Scan for the cell matching the given text and deliver its [x, y] coordinate at center. 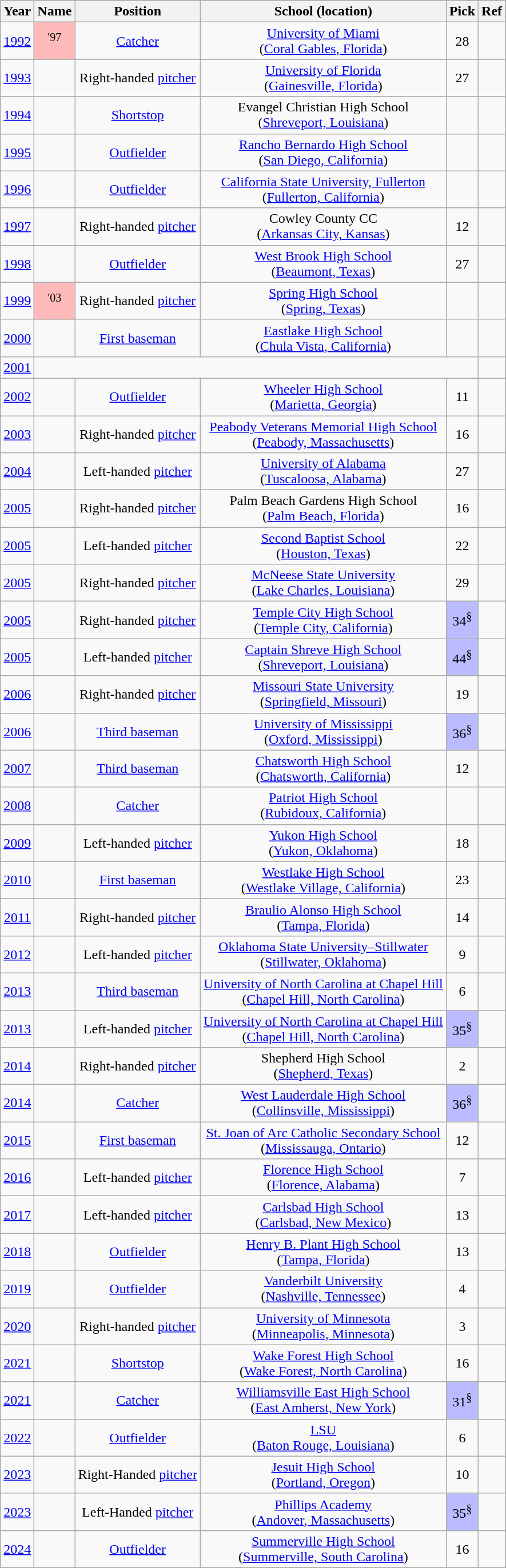
Temple City High School(Temple City, California) [324, 620]
14 [462, 917]
Second Baptist School(Houston, Texas) [324, 546]
Phillips Academy(Andover, Massachusetts) [324, 1511]
1998 [17, 264]
Wake Forest High School(Wake Forest, North Carolina) [324, 1363]
School (location) [324, 11]
1992 [17, 41]
2018 [17, 1252]
34§ [462, 620]
St. Joan of Arc Catholic Secondary School(Mississauga, Ontario) [324, 1140]
2012 [17, 954]
2 [462, 1066]
Chatsworth High School(Chatsworth, California) [324, 769]
Yukon High School(Yukon, Oklahoma) [324, 843]
2015 [17, 1140]
West Lauderdale High School(Collinsville, Mississippi) [324, 1104]
Shepherd High School(Shepherd, Texas) [324, 1066]
2022 [17, 1437]
2009 [17, 843]
Left-Handed pitcher [138, 1511]
Ref [492, 11]
Williamsville East High School(East Amherst, New York) [324, 1401]
'03 [55, 300]
University of Florida(Gainesville, Florida) [324, 78]
2003 [17, 434]
2001 [17, 367]
2000 [17, 338]
Summerville High School(Summerville, South Carolina) [324, 1549]
LSU(Baton Rouge, Louisiana) [324, 1437]
2019 [17, 1289]
Right-Handed pitcher [138, 1475]
11 [462, 396]
4 [462, 1289]
Westlake High School(Westlake Village, California) [324, 880]
1997 [17, 226]
29 [462, 583]
Wheeler High School(Marietta, Georgia) [324, 396]
23 [462, 880]
28 [462, 41]
Position [138, 11]
1996 [17, 190]
22 [462, 546]
2011 [17, 917]
2020 [17, 1326]
Cowley County CC(Arkansas City, Kansas) [324, 226]
1994 [17, 115]
Spring High School(Spring, Texas) [324, 300]
10 [462, 1475]
West Brook High School(Beaumont, Texas) [324, 264]
Oklahoma State University–Stillwater(Stillwater, Oklahoma) [324, 954]
3 [462, 1326]
2016 [17, 1178]
2004 [17, 472]
University of Minnesota(Minneapolis, Minnesota) [324, 1326]
2017 [17, 1214]
2007 [17, 769]
University of Miami(Coral Gables, Florida) [324, 41]
7 [462, 1178]
2010 [17, 880]
Jesuit High School(Portland, Oregon) [324, 1475]
Year [17, 11]
2024 [17, 1549]
Henry B. Plant High School(Tampa, Florida) [324, 1252]
Braulio Alonso High School(Tampa, Florida) [324, 917]
'97 [55, 41]
Patriot High School(Rubidoux, California) [324, 805]
Florence High School(Florence, Alabama) [324, 1178]
18 [462, 843]
Eastlake High School(Chula Vista, California) [324, 338]
Vanderbilt University(Nashville, Tennessee) [324, 1289]
University of Mississippi(Oxford, Mississippi) [324, 731]
Captain Shreve High School(Shreveport, Louisiana) [324, 657]
1993 [17, 78]
Palm Beach Gardens High School(Palm Beach, Florida) [324, 508]
44§ [462, 657]
Carlsbad High School(Carlsbad, New Mexico) [324, 1214]
Evangel Christian High School(Shreveport, Louisiana) [324, 115]
University of Alabama(Tuscaloosa, Alabama) [324, 472]
2002 [17, 396]
1999 [17, 300]
McNeese State University(Lake Charles, Louisiana) [324, 583]
Rancho Bernardo High School(San Diego, California) [324, 152]
19 [462, 695]
Name [55, 11]
1995 [17, 152]
California State University, Fullerton(Fullerton, California) [324, 190]
31§ [462, 1401]
Pick [462, 11]
2008 [17, 805]
Peabody Veterans Memorial High School(Peabody, Massachusetts) [324, 434]
Missouri State University(Springfield, Missouri) [324, 695]
9 [462, 954]
